Determine the [X, Y] coordinate at the center of the cell enclosing the given text.  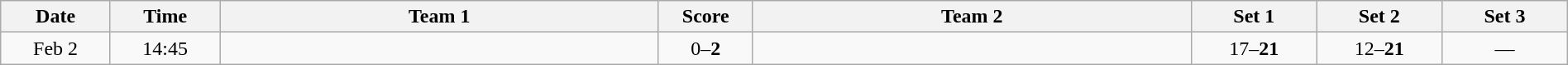
Feb 2 [56, 48]
Set 3 [1505, 17]
— [1505, 48]
14:45 [165, 48]
Date [56, 17]
Team 2 [972, 17]
Set 2 [1379, 17]
Time [165, 17]
17–21 [1255, 48]
Score [705, 17]
12–21 [1379, 48]
Team 1 [439, 17]
0–2 [705, 48]
Set 1 [1255, 17]
